Search for the cell housing the specified text and yield its [x, y] center coordinate. 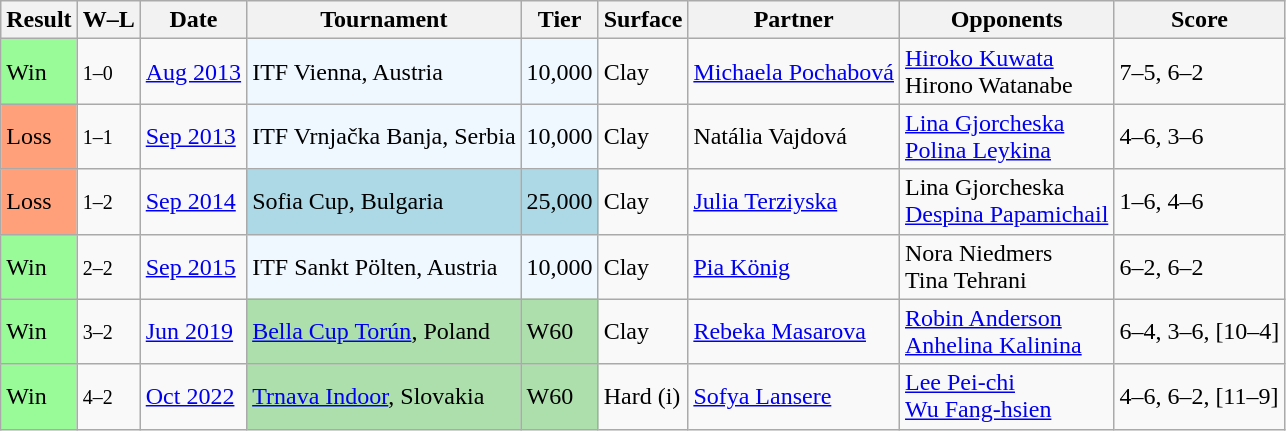
25,000 [560, 202]
Michaela Pochabová [794, 72]
1–2 [108, 202]
Nora Niedmers Tina Tehrani [1007, 266]
Pia König [794, 266]
Bella Cup Torún, Poland [384, 332]
Sep 2013 [193, 136]
Julia Terziyska [794, 202]
2–2 [108, 266]
ITF Sankt Pölten, Austria [384, 266]
4–6, 6–2, [11–9] [1200, 396]
Sofia Cup, Bulgaria [384, 202]
6–4, 3–6, [10–4] [1200, 332]
6–2, 6–2 [1200, 266]
4–2 [108, 396]
Lina Gjorcheska Despina Papamichail [1007, 202]
ITF Vrnjačka Banja, Serbia [384, 136]
Aug 2013 [193, 72]
Date [193, 20]
Tier [560, 20]
Sep 2014 [193, 202]
Trnava Indoor, Slovakia [384, 396]
W–L [108, 20]
Hard (i) [643, 396]
1–0 [108, 72]
Tournament [384, 20]
7–5, 6–2 [1200, 72]
ITF Vienna, Austria [384, 72]
Result [39, 20]
Partner [794, 20]
Opponents [1007, 20]
Hiroko Kuwata Hirono Watanabe [1007, 72]
Oct 2022 [193, 396]
Sep 2015 [193, 266]
Natália Vajdová [794, 136]
1–6, 4–6 [1200, 202]
Lee Pei-chi Wu Fang-hsien [1007, 396]
Lina Gjorcheska Polina Leykina [1007, 136]
3–2 [108, 332]
Score [1200, 20]
4–6, 3–6 [1200, 136]
1–1 [108, 136]
Robin Anderson Anhelina Kalinina [1007, 332]
Rebeka Masarova [794, 332]
Jun 2019 [193, 332]
Surface [643, 20]
Sofya Lansere [794, 396]
